Locate the cell with the specified text and output its (x, y) center coordinate. 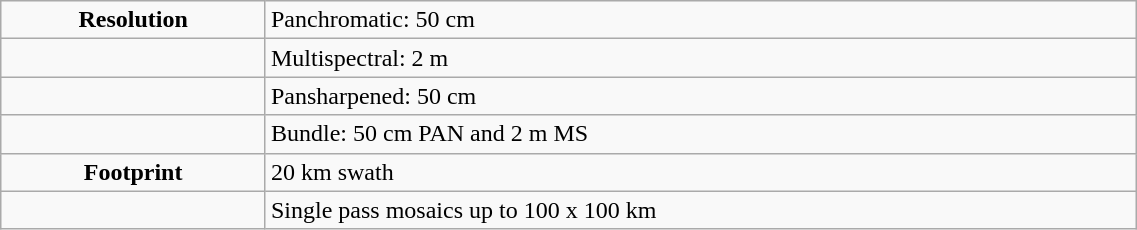
Footprint (134, 172)
Pansharpened: 50 cm (700, 96)
Resolution (134, 20)
Single pass mosaics up to 100 x 100 km (700, 210)
20 km swath (700, 172)
Panchromatic: 50 cm (700, 20)
Bundle: 50 cm PAN and 2 m MS (700, 134)
Multispectral: 2 m (700, 58)
